Output the (x, y) coordinate of the center of the cell containing the given text.  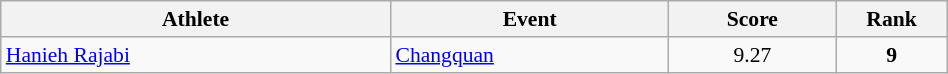
9 (892, 55)
Rank (892, 19)
9.27 (752, 55)
Changquan (529, 55)
Score (752, 19)
Event (529, 19)
Hanieh Rajabi (196, 55)
Athlete (196, 19)
